Capture the cell that displays the provided text and extract its (X, Y) central coordinate. 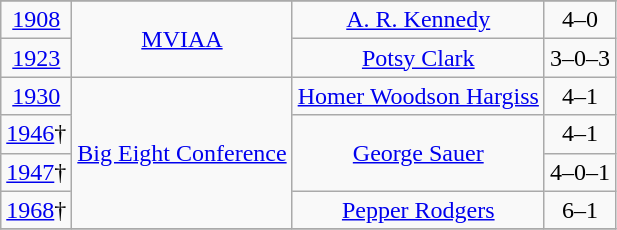
Potsy Clark (418, 58)
6–1 (580, 210)
3–0–3 (580, 58)
Homer Woodson Hargiss (418, 96)
1930 (36, 96)
George Sauer (418, 153)
4–0 (580, 20)
A. R. Kennedy (418, 20)
4–0–1 (580, 172)
Pepper Rodgers (418, 210)
Big Eight Conference (182, 153)
1947† (36, 172)
1968† (36, 210)
MVIAA (182, 39)
1946† (36, 134)
1923 (36, 58)
1908 (36, 20)
